Output the [X, Y] coordinate of the center of the cell containing the given text.  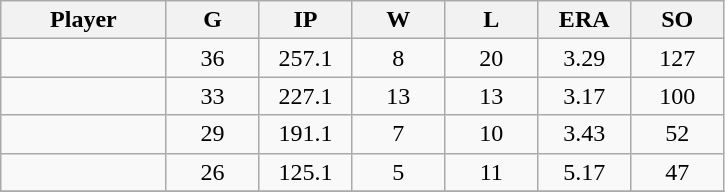
5 [398, 172]
IP [306, 20]
191.1 [306, 134]
257.1 [306, 58]
SO [678, 20]
Player [84, 20]
5.17 [584, 172]
20 [492, 58]
G [212, 20]
10 [492, 134]
47 [678, 172]
36 [212, 58]
29 [212, 134]
3.17 [584, 96]
ERA [584, 20]
100 [678, 96]
L [492, 20]
11 [492, 172]
52 [678, 134]
8 [398, 58]
127 [678, 58]
3.29 [584, 58]
7 [398, 134]
33 [212, 96]
227.1 [306, 96]
26 [212, 172]
125.1 [306, 172]
W [398, 20]
3.43 [584, 134]
